Scan for the cell matching the given text and deliver its [X, Y] coordinate at center. 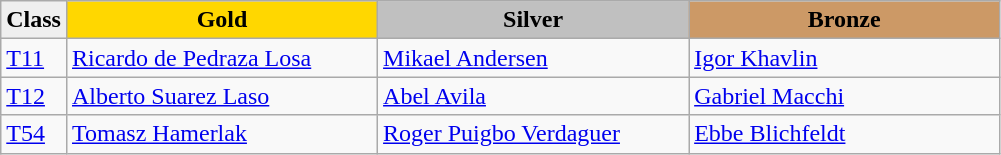
Bronze [844, 20]
Tomasz Hamerlak [222, 134]
Gold [222, 20]
T11 [34, 58]
Class [34, 20]
Roger Puigbo Verdaguer [534, 134]
Abel Avila [534, 96]
T12 [34, 96]
Igor Khavlin [844, 58]
Silver [534, 20]
Ricardo de Pedraza Losa [222, 58]
Ebbe Blichfeldt [844, 134]
Mikael Andersen [534, 58]
Gabriel Macchi [844, 96]
Alberto Suarez Laso [222, 96]
T54 [34, 134]
